Output the (x, y) coordinate of the center of the cell containing the given text.  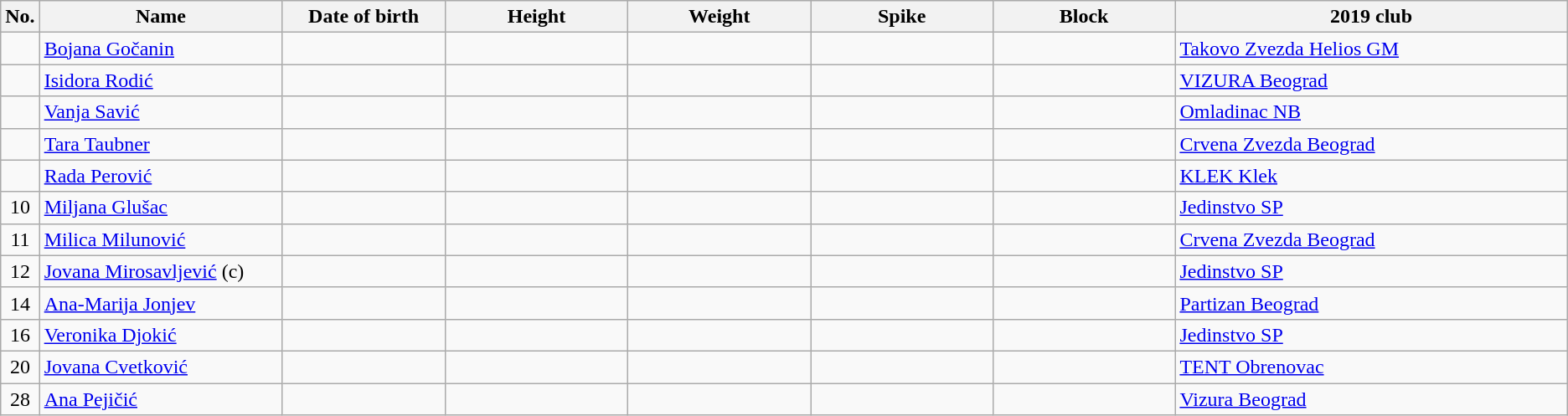
Isidora Rodić (161, 80)
Jovana Mirosavljević (c) (161, 271)
Vizura Beograd (1371, 399)
Milica Milunović (161, 239)
Tara Taubner (161, 144)
Weight (720, 17)
12 (20, 271)
11 (20, 239)
14 (20, 303)
Height (536, 17)
Rada Perović (161, 176)
Takovo Zvezda Helios GM (1371, 49)
2019 club (1371, 17)
Block (1084, 17)
10 (20, 208)
Spike (901, 17)
Vanja Savić (161, 112)
No. (20, 17)
20 (20, 367)
Ana-Marija Jonjev (161, 303)
Date of birth (364, 17)
KLEK Klek (1371, 176)
Partizan Beograd (1371, 303)
Jovana Cvetković (161, 367)
Veronika Djokić (161, 335)
Omladinac NB (1371, 112)
VIZURA Beograd (1371, 80)
TENT Obrenovac (1371, 367)
Miljana Glušac (161, 208)
Ana Pejičić (161, 399)
16 (20, 335)
Name (161, 17)
Bojana Gočanin (161, 49)
28 (20, 399)
